Pinpoint the cell where the given text exists, returning its (x, y) midpoint coordinate. 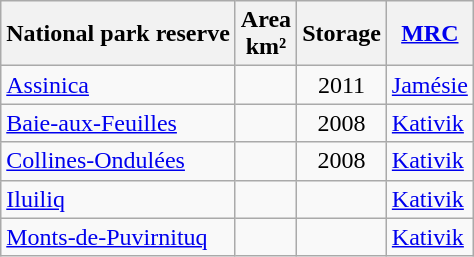
MRC (430, 34)
Area km² (266, 34)
National park reserve (118, 34)
2011 (342, 85)
Assinica (118, 85)
Jamésie (430, 85)
Storage (342, 34)
Baie-aux-Feuilles (118, 123)
Collines-Ondulées (118, 161)
Monts-de-Puvirnituq (118, 237)
Iluiliq (118, 199)
